Output the [x, y] coordinate of the center of the cell containing the given text.  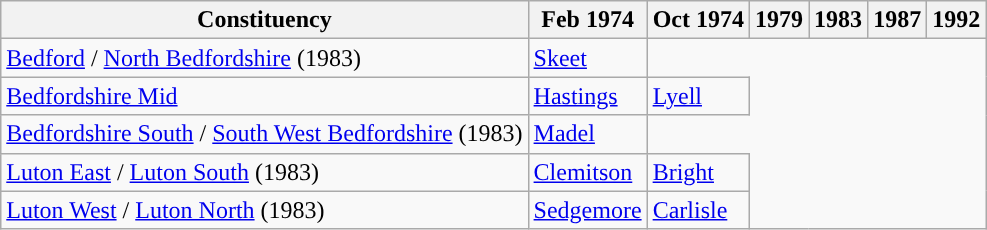
1987 [898, 20]
1979 [778, 20]
Feb 1974 [588, 20]
Bedfordshire South / South West Bedfordshire (1983) [264, 134]
Madel [588, 134]
Hastings [588, 96]
Sedgemore [588, 210]
Constituency [264, 20]
Bedfordshire Mid [264, 96]
Oct 1974 [698, 20]
Bedford / North Bedfordshire (1983) [264, 58]
Bright [698, 172]
Luton West / Luton North (1983) [264, 210]
Clemitson [588, 172]
Luton East / Luton South (1983) [264, 172]
1992 [956, 20]
1983 [838, 20]
Carlisle [698, 210]
Skeet [588, 58]
Lyell [698, 96]
